Pinpoint the cell where the given text exists, returning its [X, Y] midpoint coordinate. 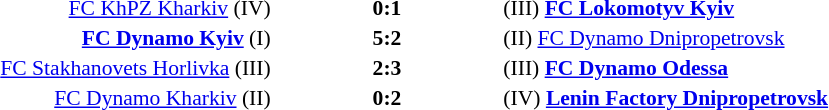
2:3 [388, 68]
5:2 [388, 38]
